Determine the (X, Y) coordinate at the center of the cell enclosing the given text.  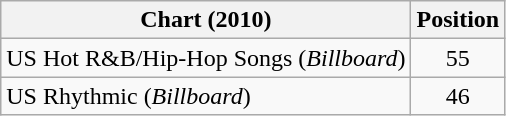
46 (458, 96)
US Rhythmic (Billboard) (206, 96)
55 (458, 58)
US Hot R&B/Hip-Hop Songs (Billboard) (206, 58)
Position (458, 20)
Chart (2010) (206, 20)
